Capture the cell that displays the provided text and extract its (X, Y) central coordinate. 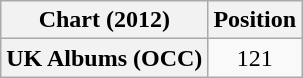
Chart (2012) (104, 20)
Position (255, 20)
121 (255, 58)
UK Albums (OCC) (104, 58)
